Search for the cell housing the specified text and yield its (X, Y) center coordinate. 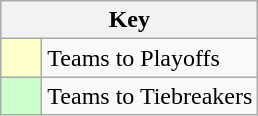
Teams to Tiebreakers (150, 96)
Key (130, 20)
Teams to Playoffs (150, 58)
